For the text-containing cell, return its midpoint in [X, Y] coordinate format. 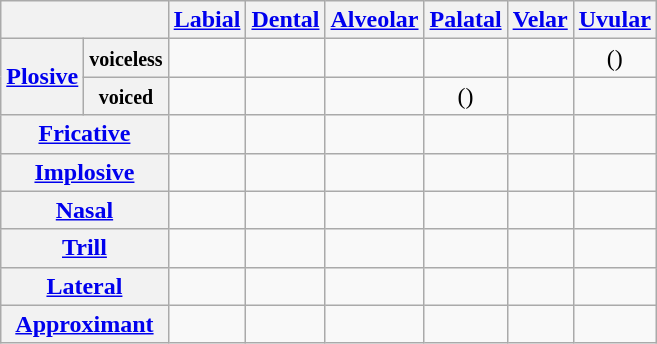
Implosive [84, 172]
Lateral [84, 286]
Dental [286, 20]
Labial [207, 20]
Nasal [84, 210]
Uvular [614, 20]
Approximant [84, 324]
voiceless [126, 58]
Trill [84, 248]
Fricative [84, 134]
Velar [540, 20]
Palatal [466, 20]
Plosive [42, 77]
Alveolar [374, 20]
voiced [126, 96]
